Detect which cell encompasses the target text, then output its (X, Y) center coordinate. 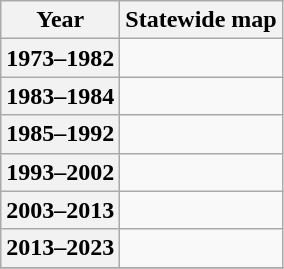
Year (60, 20)
1973–1982 (60, 58)
Statewide map (201, 20)
1985–1992 (60, 134)
2013–2023 (60, 248)
2003–2013 (60, 210)
1983–1984 (60, 96)
1993–2002 (60, 172)
